Find where the given text appears and provide that cell's center as [x, y] coordinate. 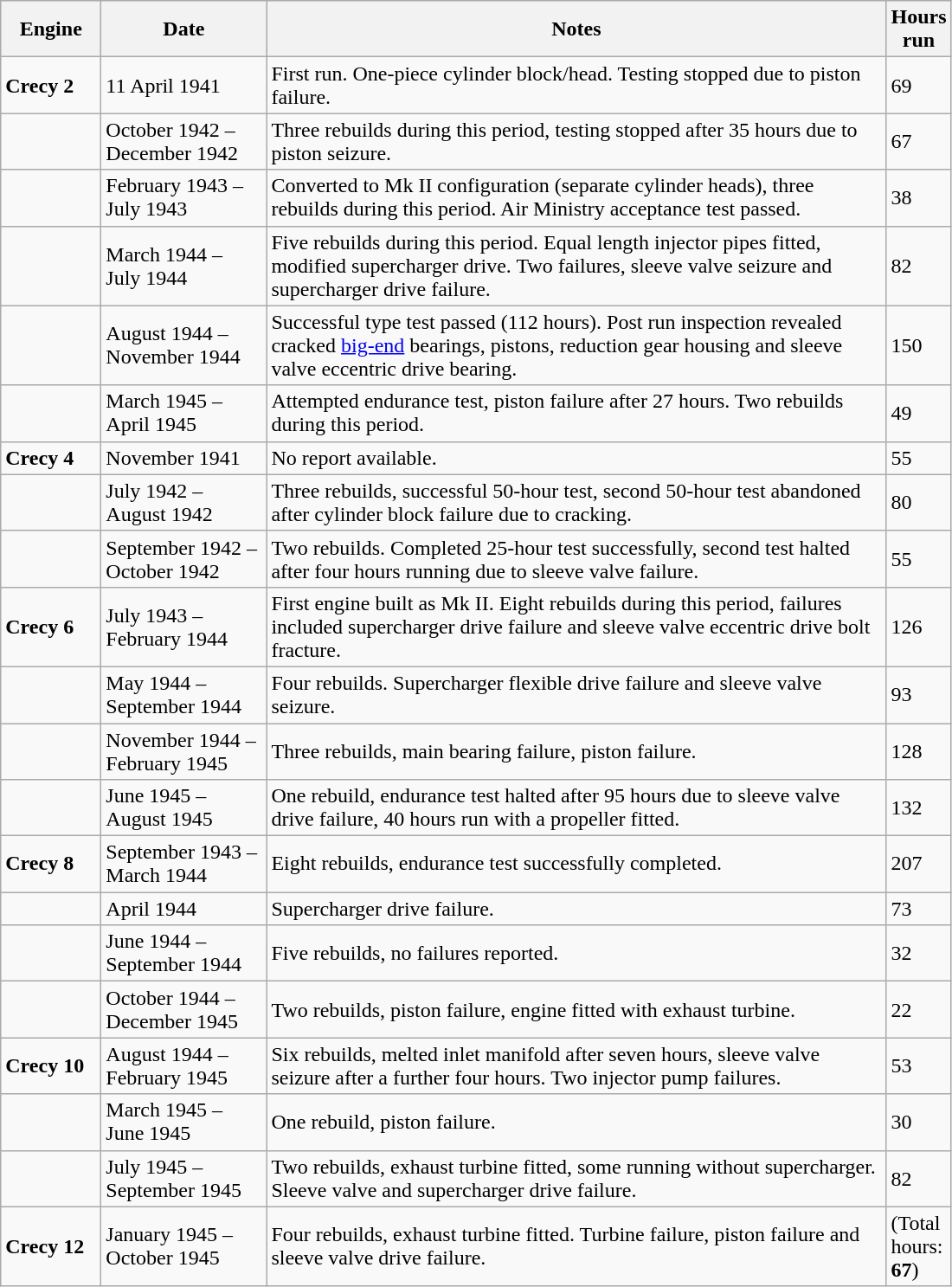
August 1944 –February 1945 [183, 1066]
80 [919, 502]
Crecy 10 [51, 1066]
32 [919, 954]
February 1943 –July 1943 [183, 197]
Crecy 8 [51, 864]
Two rebuilds, exhaust turbine fitted, some running without supercharger. Sleeve valve and supercharger drive failure. [576, 1179]
Date [183, 29]
Three rebuilds, main bearing failure, piston failure. [576, 751]
Four rebuilds, exhaust turbine fitted. Turbine failure, piston failure and sleeve valve drive failure. [576, 1246]
128 [919, 751]
Three rebuilds during this period, testing stopped after 35 hours due to piston seizure. [576, 142]
March 1945 –April 1945 [183, 414]
Crecy 4 [51, 458]
July 1942 –August 1942 [183, 502]
June 1945 –August 1945 [183, 808]
30 [919, 1122]
93 [919, 694]
August 1944 –November 1944 [183, 345]
January 1945 –October 1945 [183, 1246]
October 1944 –December 1945 [183, 1009]
One rebuild, piston failure. [576, 1122]
49 [919, 414]
First run. One-piece cylinder block/head. Testing stopped due to piston failure. [576, 85]
Supercharger drive failure. [576, 909]
Crecy 12 [51, 1246]
Crecy 2 [51, 85]
73 [919, 909]
No report available. [576, 458]
69 [919, 85]
207 [919, 864]
38 [919, 197]
67 [919, 142]
132 [919, 808]
150 [919, 345]
April 1944 [183, 909]
September 1943 –March 1944 [183, 864]
Notes [576, 29]
11 April 1941 [183, 85]
March 1944 –July 1944 [183, 266]
November 1941 [183, 458]
Converted to Mk II configuration (separate cylinder heads), three rebuilds during this period. Air Ministry acceptance test passed. [576, 197]
126 [919, 627]
Five rebuilds, no failures reported. [576, 954]
One rebuild, endurance test halted after 95 hours due to sleeve valve drive failure, 40 hours run with a propeller fitted. [576, 808]
July 1945 –September 1945 [183, 1179]
Attempted endurance test, piston failure after 27 hours. Two rebuilds during this period. [576, 414]
Hours run [919, 29]
Crecy 6 [51, 627]
September 1942 –October 1942 [183, 559]
May 1944 –September 1944 [183, 694]
July 1943 –February 1944 [183, 627]
Three rebuilds, successful 50-hour test, second 50-hour test abandoned after cylinder block failure due to cracking. [576, 502]
Four rebuilds. Supercharger flexible drive failure and sleeve valve seizure. [576, 694]
Eight rebuilds, endurance test successfully completed. [576, 864]
October 1942 –December 1942 [183, 142]
Engine [51, 29]
22 [919, 1009]
March 1945 –June 1945 [183, 1122]
(Total hours: 67) [919, 1246]
Two rebuilds, piston failure, engine fitted with exhaust turbine. [576, 1009]
June 1944 –September 1944 [183, 954]
Two rebuilds. Completed 25-hour test successfully, second test halted after four hours running due to sleeve valve failure. [576, 559]
November 1944 –February 1945 [183, 751]
Six rebuilds, melted inlet manifold after seven hours, sleeve valve seizure after a further four hours. Two injector pump failures. [576, 1066]
53 [919, 1066]
